Capture the cell that displays the provided text and extract its [X, Y] central coordinate. 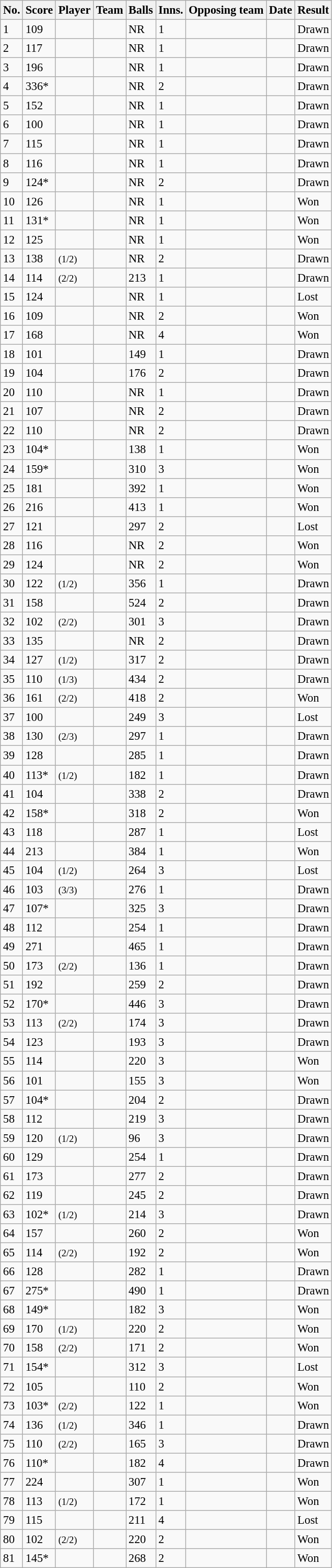
154* [40, 1367]
96 [141, 1138]
74 [12, 1425]
10 [12, 201]
157 [40, 1233]
51 [12, 985]
260 [141, 1233]
63 [12, 1214]
107* [40, 909]
110* [40, 1463]
Score [40, 10]
249 [141, 717]
346 [141, 1425]
124* [40, 182]
102* [40, 1214]
44 [12, 851]
Inns. [171, 10]
Balls [141, 10]
214 [141, 1214]
41 [12, 794]
275* [40, 1291]
325 [141, 909]
170* [40, 1004]
75 [12, 1443]
13 [12, 259]
165 [141, 1443]
216 [40, 507]
211 [141, 1520]
312 [141, 1367]
27 [12, 526]
277 [141, 1176]
60 [12, 1157]
152 [40, 106]
158* [40, 813]
Team [109, 10]
36 [12, 698]
19 [12, 373]
356 [141, 584]
129 [40, 1157]
271 [40, 947]
264 [141, 870]
8 [12, 163]
66 [12, 1272]
55 [12, 1062]
46 [12, 889]
103* [40, 1405]
45 [12, 870]
67 [12, 1291]
120 [40, 1138]
58 [12, 1119]
174 [141, 1023]
310 [141, 469]
32 [12, 622]
126 [40, 201]
20 [12, 393]
7 [12, 144]
34 [12, 660]
12 [12, 239]
71 [12, 1367]
49 [12, 947]
18 [12, 354]
181 [40, 488]
24 [12, 469]
11 [12, 220]
103 [40, 889]
62 [12, 1195]
418 [141, 698]
465 [141, 947]
301 [141, 622]
9 [12, 182]
47 [12, 909]
26 [12, 507]
161 [40, 698]
53 [12, 1023]
65 [12, 1253]
490 [141, 1291]
107 [40, 411]
336* [40, 86]
39 [12, 756]
245 [141, 1195]
48 [12, 927]
155 [141, 1080]
392 [141, 488]
22 [12, 431]
42 [12, 813]
(1/3) [74, 679]
31 [12, 602]
76 [12, 1463]
70 [12, 1348]
78 [12, 1501]
23 [12, 450]
43 [12, 832]
117 [40, 48]
145* [40, 1558]
No. [12, 10]
21 [12, 411]
123 [40, 1042]
172 [141, 1501]
61 [12, 1176]
127 [40, 660]
5 [12, 106]
168 [40, 335]
524 [141, 602]
307 [141, 1482]
170 [40, 1329]
282 [141, 1272]
317 [141, 660]
54 [12, 1042]
204 [141, 1100]
35 [12, 679]
149 [141, 354]
73 [12, 1405]
80 [12, 1539]
57 [12, 1100]
125 [40, 239]
131* [40, 220]
276 [141, 889]
38 [12, 737]
446 [141, 1004]
79 [12, 1520]
14 [12, 278]
15 [12, 297]
121 [40, 526]
224 [40, 1482]
119 [40, 1195]
37 [12, 717]
338 [141, 794]
159* [40, 469]
287 [141, 832]
(2/3) [74, 737]
196 [40, 68]
Player [74, 10]
259 [141, 985]
176 [141, 373]
68 [12, 1310]
149* [40, 1310]
29 [12, 564]
285 [141, 756]
Result [313, 10]
384 [141, 851]
69 [12, 1329]
219 [141, 1119]
Date [281, 10]
52 [12, 1004]
Opposing team [226, 10]
135 [40, 641]
72 [12, 1386]
64 [12, 1233]
30 [12, 584]
33 [12, 641]
25 [12, 488]
193 [141, 1042]
434 [141, 679]
77 [12, 1482]
413 [141, 507]
50 [12, 966]
113* [40, 775]
16 [12, 316]
105 [40, 1386]
118 [40, 832]
6 [12, 125]
56 [12, 1080]
268 [141, 1558]
171 [141, 1348]
130 [40, 737]
318 [141, 813]
40 [12, 775]
28 [12, 546]
59 [12, 1138]
(3/3) [74, 889]
17 [12, 335]
81 [12, 1558]
